Pinpoint the cell where the given text exists, returning its [X, Y] midpoint coordinate. 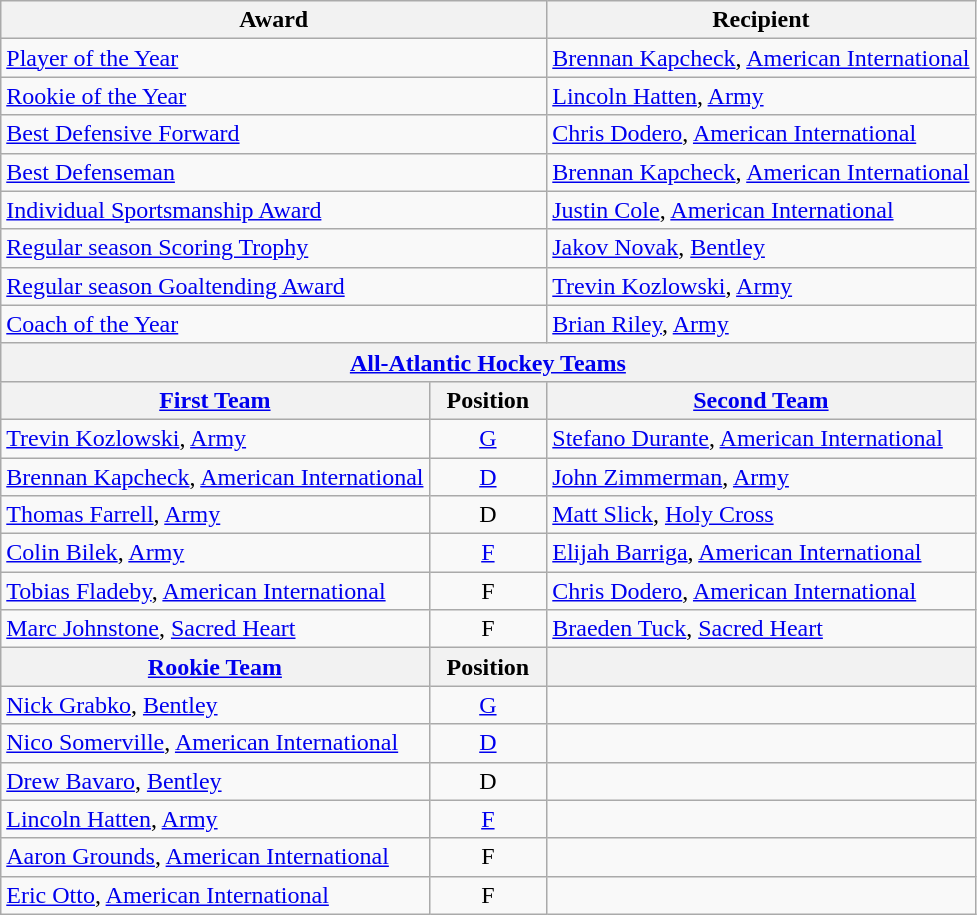
Marc Johnstone, Sacred Heart [215, 629]
Individual Sportsmanship Award [274, 210]
Matt Slick, Holy Cross [761, 515]
Regular season Scoring Trophy [274, 248]
Drew Bavaro, Bentley [215, 781]
John Zimmerman, Army [761, 477]
Brian Riley, Army [761, 324]
Second Team [761, 400]
Recipient [761, 20]
Jakov Novak, Bentley [761, 248]
Eric Otto, American International [215, 895]
Nick Grabko, Bentley [215, 705]
Tobias Fladeby, American International [215, 591]
Rookie of the Year [274, 96]
Stefano Durante, American International [761, 438]
Coach of the Year [274, 324]
Nico Somerville, American International [215, 743]
First Team [215, 400]
Best Defensive Forward [274, 134]
Justin Cole, American International [761, 210]
Aaron Grounds, American International [215, 857]
All-Atlantic Hockey Teams [488, 362]
Colin Bilek, Army [215, 553]
Award [274, 20]
Regular season Goaltending Award [274, 286]
Rookie Team [215, 667]
Best Defenseman [274, 172]
Thomas Farrell, Army [215, 515]
Player of the Year [274, 58]
Braeden Tuck, Sacred Heart [761, 629]
Elijah Barriga, American International [761, 553]
